For the text-containing cell, return its midpoint in (X, Y) coordinate format. 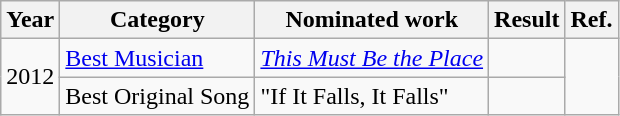
Nominated work (372, 20)
Year (30, 20)
Best Musician (158, 58)
"If It Falls, It Falls" (372, 96)
Category (158, 20)
This Must Be the Place (372, 58)
Ref. (592, 20)
Result (527, 20)
Best Original Song (158, 96)
2012 (30, 77)
